Detect which cell encompasses the target text, then output its (X, Y) center coordinate. 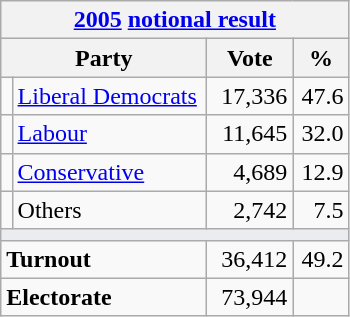
Turnout (104, 259)
47.6 (321, 96)
Vote (250, 58)
36,412 (250, 259)
Liberal Democrats (110, 96)
32.0 (321, 134)
11,645 (250, 134)
2,742 (250, 210)
17,336 (250, 96)
Party (104, 58)
% (321, 58)
7.5 (321, 210)
Electorate (104, 297)
73,944 (250, 297)
Conservative (110, 172)
12.9 (321, 172)
2005 notional result (175, 20)
49.2 (321, 259)
4,689 (250, 172)
Others (110, 210)
Labour (110, 134)
